Return [x, y] of the center of cell containing provided text 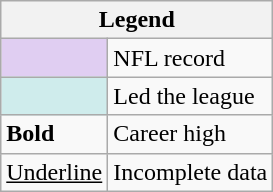
Underline [54, 172]
NFL record [190, 58]
Incomplete data [190, 172]
Bold [54, 134]
Led the league [190, 96]
Legend [137, 20]
Career high [190, 134]
